Determine the [x, y] coordinate at the center of the cell enclosing the given text.  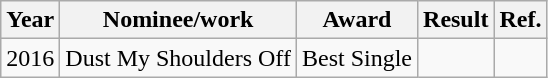
Ref. [520, 20]
Result [456, 20]
Year [30, 20]
Award [356, 20]
Best Single [356, 58]
Nominee/work [178, 20]
2016 [30, 58]
Dust My Shoulders Off [178, 58]
